Locate the cell with the specified text and output its (x, y) center coordinate. 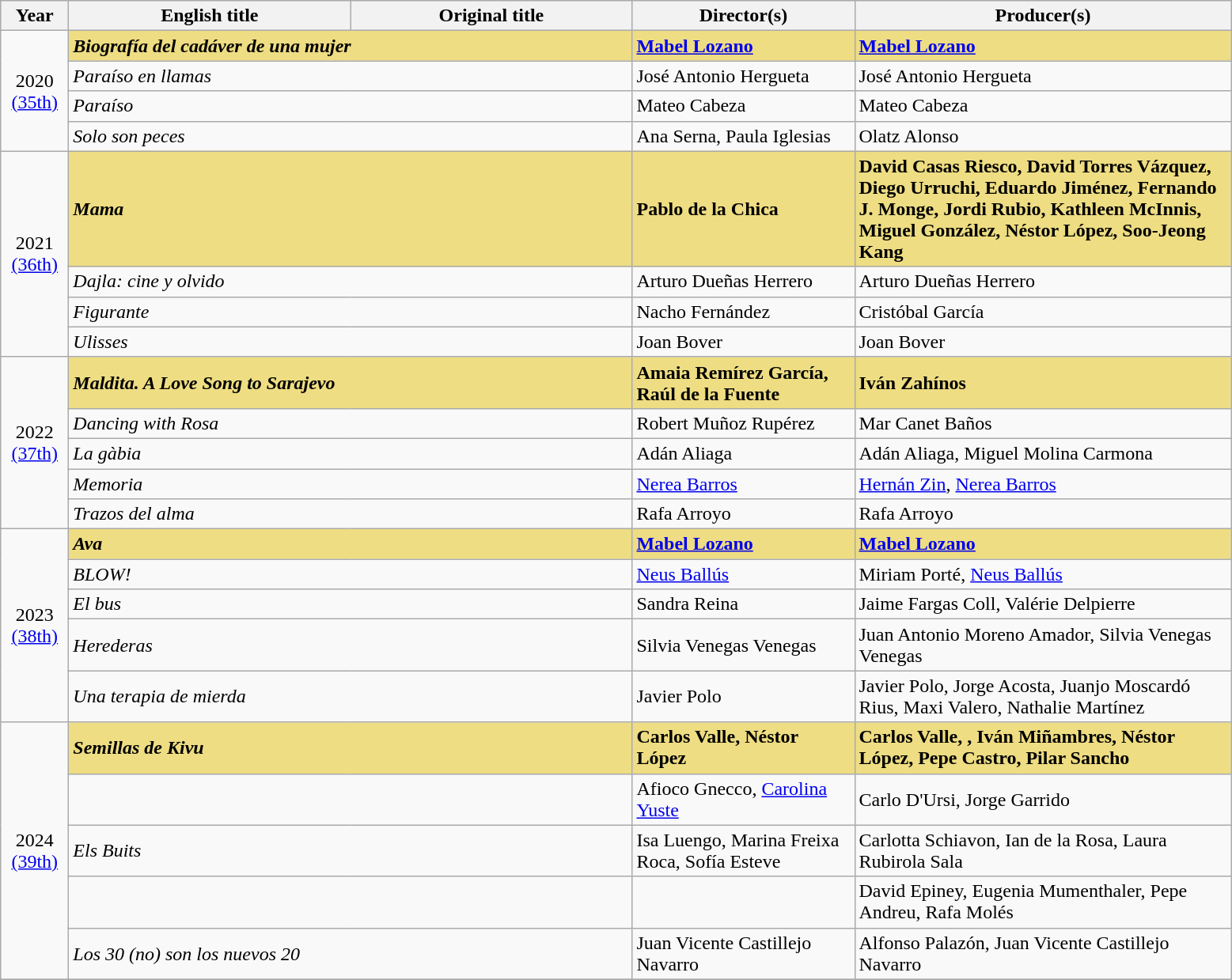
Semillas de Kivu (351, 748)
Una terapia de mierda (351, 696)
Robert Muñoz Rupérez (744, 423)
Carlos Valle, Néstor López (744, 748)
Jaime Fargas Coll, Valérie Delpierre (1043, 604)
Biografía del cadáver de una mujer (351, 46)
Carlo D'Ursi, Jorge Garrido (1043, 799)
Javier Polo (744, 696)
Adán Aliaga (744, 453)
Adán Aliaga, Miguel Molina Carmona (1043, 453)
Els Buits (351, 851)
Javier Polo, Jorge Acosta, Juanjo Moscardó Rius, Maxi Valero, Nathalie Martínez (1043, 696)
Trazos del alma (351, 514)
La gàbia (351, 453)
Nacho Fernández (744, 312)
Dajla: cine y olvido (351, 282)
Silvia Venegas Venegas (744, 645)
Director(s) (744, 16)
Maldita. A Love Song to Sarajevo (351, 383)
2022(37th) (35, 443)
El bus (351, 604)
Miriam Porté, Neus Ballús (1043, 574)
Olatz Alonso (1043, 136)
Carlotta Schiavon, Ian de la Rosa, Laura Rubirola Sala (1043, 851)
Ulisses (351, 342)
Nerea Barros (744, 483)
Juan Antonio Moreno Amador, Silvia Venegas Venegas (1043, 645)
Ava (351, 544)
English title (210, 16)
David Epiney, Eugenia Mumenthaler, Pepe Andreu, Rafa Molés (1043, 902)
Amaia Remírez García, Raúl de la Fuente (744, 383)
Figurante (351, 312)
Carlos Valle, , Iván Miñambres, Néstor López, Pepe Castro, Pilar Sancho (1043, 748)
Cristóbal García (1043, 312)
2021(36th) (35, 254)
2020(35th) (35, 91)
Alfonso Palazón, Juan Vicente Castillejo Navarro (1043, 954)
Dancing with Rosa (351, 423)
Producer(s) (1043, 16)
Year (35, 16)
Original title (491, 16)
Juan Vicente Castillejo Navarro (744, 954)
Neus Ballús (744, 574)
Memoria (351, 483)
BLOW! (351, 574)
2024(39th) (35, 851)
Isa Luengo, Marina Freixa Roca, Sofía Esteve (744, 851)
Mar Canet Baños (1043, 423)
Afioco Gnecco, Carolina Yuste (744, 799)
Solo son peces (351, 136)
Hernán Zin, Nerea Barros (1043, 483)
Iván Zahínos (1043, 383)
2023(38th) (35, 626)
Paraíso (351, 106)
Herederas (351, 645)
Paraíso en llamas (351, 76)
Los 30 (no) son los nuevos 20 (351, 954)
Pablo de la Chica (744, 209)
Sandra Reina (744, 604)
Ana Serna, Paula Iglesias (744, 136)
Mama (351, 209)
